Capture the cell that displays the provided text and extract its [x, y] central coordinate. 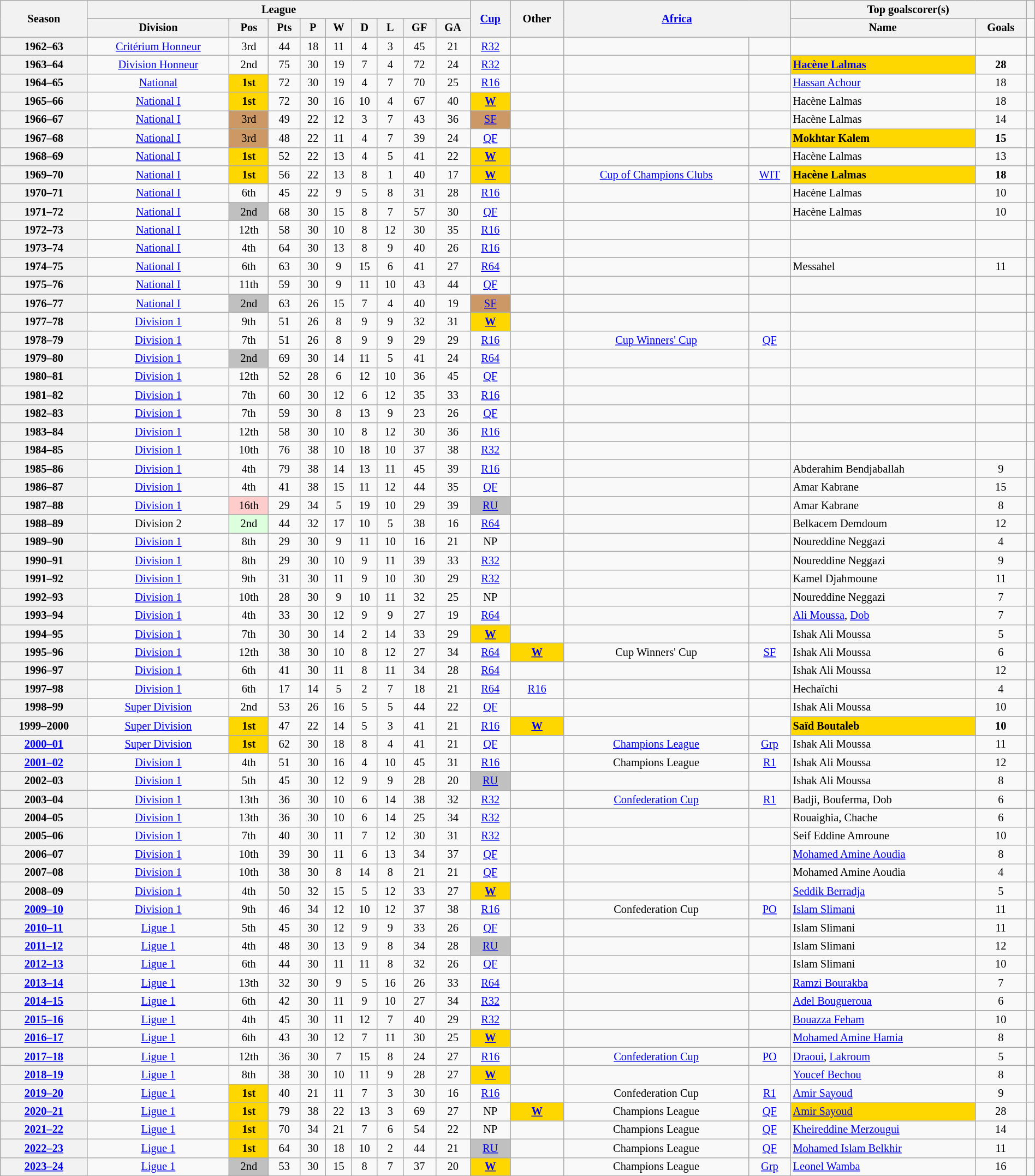
Top goalscorer(s) [908, 9]
2016–17 [44, 1038]
2018–19 [44, 1074]
1994–95 [44, 634]
2022–23 [44, 1148]
2017–18 [44, 1056]
Seddik Berradja [883, 891]
1998–99 [44, 707]
Division 2 [158, 524]
1975–76 [44, 285]
1979–80 [44, 359]
1974–75 [44, 267]
2014–15 [44, 1001]
Cup of Champions Clubs [656, 175]
50 [284, 891]
League [278, 9]
National [158, 83]
2023–24 [44, 1167]
Season [44, 19]
Pts [284, 28]
56 [284, 175]
54 [419, 1130]
2020–21 [44, 1112]
D [365, 28]
1971–72 [44, 212]
1982–83 [44, 414]
1977–78 [44, 321]
2002–03 [44, 781]
1996–97 [44, 671]
2008–09 [44, 891]
Division Honneur [158, 64]
2012–13 [44, 964]
2011–12 [44, 946]
67 [419, 102]
2013–14 [44, 983]
2001–02 [44, 762]
1984–85 [44, 450]
2015–16 [44, 1019]
1968–69 [44, 157]
1991–92 [44, 579]
2010–11 [44, 928]
GF [419, 28]
Seif Eddine Amroune [883, 836]
49 [284, 120]
62 [284, 744]
Goals [1001, 28]
Mokhtar Kalem [883, 138]
Mohamed Amine Hamia [883, 1038]
Hassan Achour [883, 83]
1967–68 [44, 138]
Bouazza Feham [883, 1019]
Youcef Bechou [883, 1074]
42 [284, 1001]
1985–86 [44, 469]
GA [453, 28]
23 [419, 414]
1988–89 [44, 524]
Abderahim Bendjaballah [883, 469]
Leonel Wamba [883, 1167]
Badji, Bouferma, Dob [883, 799]
2003–04 [44, 799]
Name [883, 28]
P [313, 28]
1997–98 [44, 689]
1966–67 [44, 120]
Mohamed Islam Belkhir [883, 1148]
Critérium Honneur [158, 46]
Division [158, 28]
1 [390, 175]
Ali Moussa, Dob [883, 616]
1976–77 [44, 303]
Kheireddine Merzougui [883, 1130]
2019–20 [44, 1093]
2004–05 [44, 817]
16th [249, 505]
Other [537, 19]
1986–87 [44, 487]
60 [284, 395]
2000–01 [44, 744]
Rouaighia, Chache [883, 817]
Ramzi Bourakba [883, 983]
Draoui, Lakroum [883, 1056]
1980–81 [44, 377]
1972–73 [44, 230]
1962–63 [44, 46]
Adel Bougueroua [883, 1001]
2005–06 [44, 836]
46 [284, 910]
1970–71 [44, 193]
76 [284, 450]
68 [284, 212]
1992–93 [44, 597]
Cup [490, 19]
1999–2000 [44, 726]
Messahel [883, 267]
Pos [249, 28]
1993–94 [44, 616]
75 [284, 64]
2007–08 [44, 873]
1981–82 [44, 395]
Africa [677, 19]
1964–65 [44, 83]
1995–96 [44, 652]
57 [419, 212]
1969–70 [44, 175]
L [390, 28]
Saïd Boutaleb [883, 726]
1973–74 [44, 248]
Belkacem Demdoum [883, 524]
2021–22 [44, 1130]
1978–79 [44, 340]
Hechaïchi [883, 689]
Kamel Djahmoune [883, 579]
WIT [770, 175]
11th [249, 285]
1965–66 [44, 102]
1983–84 [44, 432]
47 [284, 726]
1989–90 [44, 542]
1990–91 [44, 560]
1963–64 [44, 64]
2009–10 [44, 910]
1987–88 [44, 505]
2006–07 [44, 855]
